For the text-containing cell, return its midpoint in (X, Y) coordinate format. 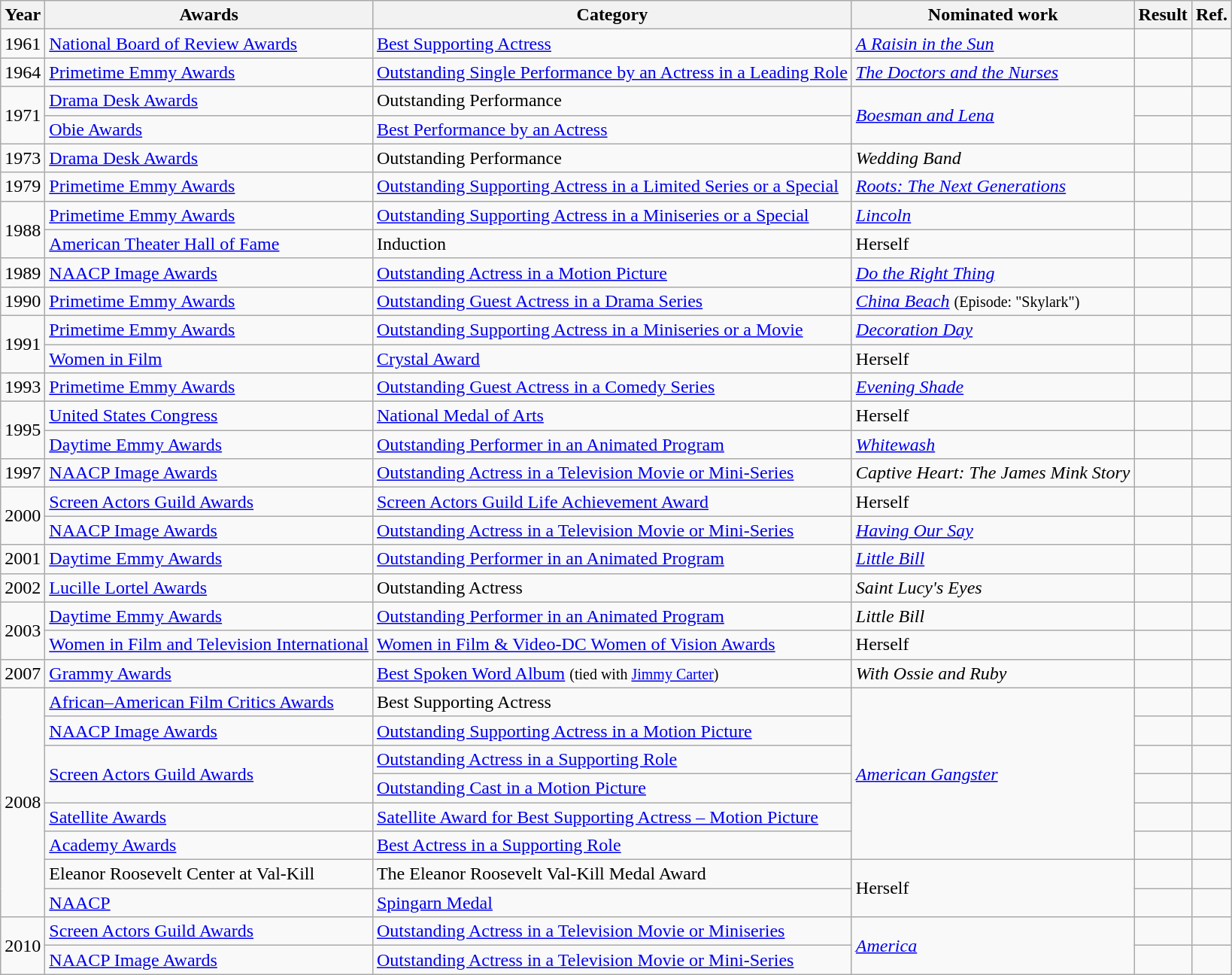
1988 (23, 229)
Outstanding Actress in a Television Movie or Miniseries (612, 931)
Best Performance by an Actress (612, 129)
2002 (23, 588)
Outstanding Single Performance by an Actress in a Leading Role (612, 72)
Lucille Lortel Awards (209, 588)
Outstanding Actress in a Supporting Role (612, 759)
United States Congress (209, 416)
China Beach (Episode: "Skylark") (993, 301)
Evening Shade (993, 387)
With Ossie and Ruby (993, 673)
National Board of Review Awards (209, 44)
1990 (23, 301)
Lincoln (993, 215)
Outstanding Supporting Actress in a Miniseries or a Movie (612, 330)
America (993, 946)
2007 (23, 673)
Satellite Award for Best Supporting Actress – Motion Picture (612, 816)
2008 (23, 802)
Outstanding Supporting Actress in a Miniseries or a Special (612, 215)
African–American Film Critics Awards (209, 702)
Saint Lucy's Eyes (993, 588)
1971 (23, 115)
1964 (23, 72)
Best Actress in a Supporting Role (612, 846)
Awards (209, 15)
NAACP (209, 903)
Outstanding Guest Actress in a Comedy Series (612, 387)
Outstanding Actress in a Motion Picture (612, 272)
1973 (23, 158)
Roots: The Next Generations (993, 187)
Spingarn Medal (612, 903)
Outstanding Actress (612, 588)
Screen Actors Guild Life Achievement Award (612, 502)
A Raisin in the Sun (993, 44)
American Theater Hall of Fame (209, 244)
Whitewash (993, 445)
Outstanding Guest Actress in a Drama Series (612, 301)
Satellite Awards (209, 816)
1997 (23, 473)
Nominated work (993, 15)
Ref. (1211, 15)
Do the Right Thing (993, 272)
Academy Awards (209, 846)
Wedding Band (993, 158)
1995 (23, 430)
Decoration Day (993, 330)
The Eleanor Roosevelt Val-Kill Medal Award (612, 874)
2010 (23, 946)
Crystal Award (612, 359)
2000 (23, 516)
The Doctors and the Nurses (993, 72)
1979 (23, 187)
Outstanding Cast in a Motion Picture (612, 788)
Having Our Say (993, 530)
Women in Film (209, 359)
Induction (612, 244)
1961 (23, 44)
Result (1163, 15)
Category (612, 15)
Obie Awards (209, 129)
Year (23, 15)
2003 (23, 630)
Women in Film and Television International (209, 645)
1989 (23, 272)
Outstanding Supporting Actress in a Limited Series or a Special (612, 187)
Best Spoken Word Album (tied with Jimmy Carter) (612, 673)
Women in Film & Video-DC Women of Vision Awards (612, 645)
1993 (23, 387)
Captive Heart: The James Mink Story (993, 473)
American Gangster (993, 773)
National Medal of Arts (612, 416)
Outstanding Supporting Actress in a Motion Picture (612, 730)
Boesman and Lena (993, 115)
2001 (23, 559)
1991 (23, 344)
Eleanor Roosevelt Center at Val-Kill (209, 874)
Grammy Awards (209, 673)
